Identify which cell holds the provided text, then report its [X, Y] central coordinate. 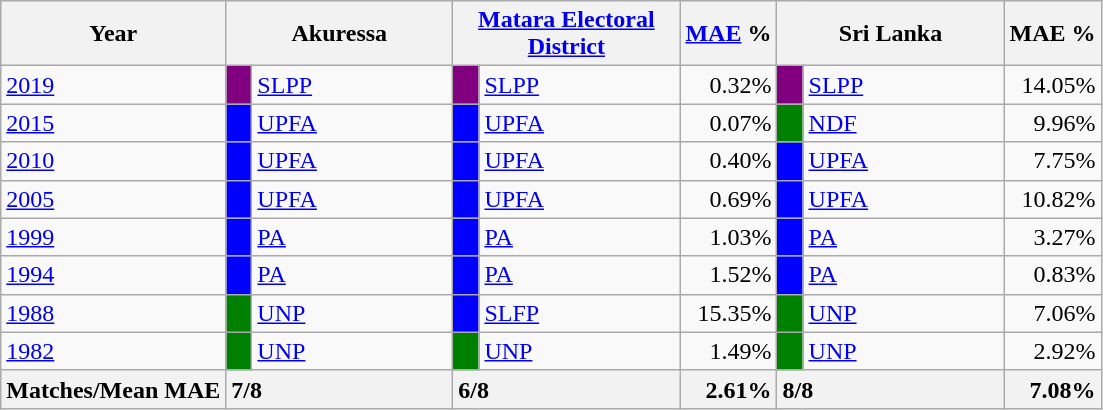
1999 [114, 237]
NDF [904, 123]
15.35% [728, 313]
0.40% [728, 161]
2010 [114, 161]
10.82% [1052, 199]
0.69% [728, 199]
3.27% [1052, 237]
1982 [114, 351]
Year [114, 34]
Akuressa [340, 34]
7/8 [340, 389]
7.08% [1052, 389]
1.52% [728, 275]
0.07% [728, 123]
2019 [114, 85]
2.61% [728, 389]
7.06% [1052, 313]
0.83% [1052, 275]
0.32% [728, 85]
1988 [114, 313]
7.75% [1052, 161]
2.92% [1052, 351]
8/8 [890, 389]
Matara Electoral District [566, 34]
Matches/Mean MAE [114, 389]
2015 [114, 123]
Sri Lanka [890, 34]
1.49% [728, 351]
SLFP [580, 313]
6/8 [566, 389]
1994 [114, 275]
2005 [114, 199]
14.05% [1052, 85]
1.03% [728, 237]
9.96% [1052, 123]
